Scan for the cell matching the given text and deliver its [x, y] coordinate at center. 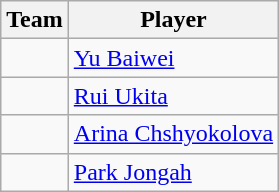
Team [35, 20]
Yu Baiwei [173, 58]
Player [173, 20]
Arina Chshyokolova [173, 134]
Park Jongah [173, 172]
Rui Ukita [173, 96]
